Pinpoint the cell where the given text exists, returning its [x, y] midpoint coordinate. 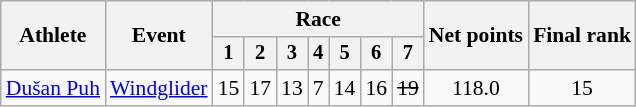
Race [318, 19]
5 [345, 54]
3 [292, 54]
Windglider [159, 88]
13 [292, 88]
17 [260, 88]
Dušan Puh [53, 88]
19 [408, 88]
6 [376, 54]
4 [318, 54]
Athlete [53, 36]
14 [345, 88]
118.0 [476, 88]
1 [229, 54]
16 [376, 88]
Net points [476, 36]
Event [159, 36]
Final rank [582, 36]
2 [260, 54]
